Provide the (x, y) coordinate of the cell's center where the given text is located.  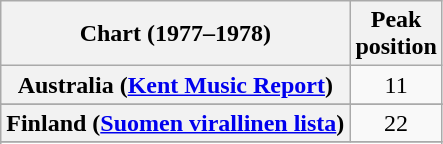
22 (396, 123)
Australia (Kent Music Report) (176, 85)
Finland (Suomen virallinen lista) (176, 123)
Chart (1977–1978) (176, 34)
11 (396, 85)
Peakposition (396, 34)
